Scan for the cell matching the given text and deliver its (x, y) coordinate at center. 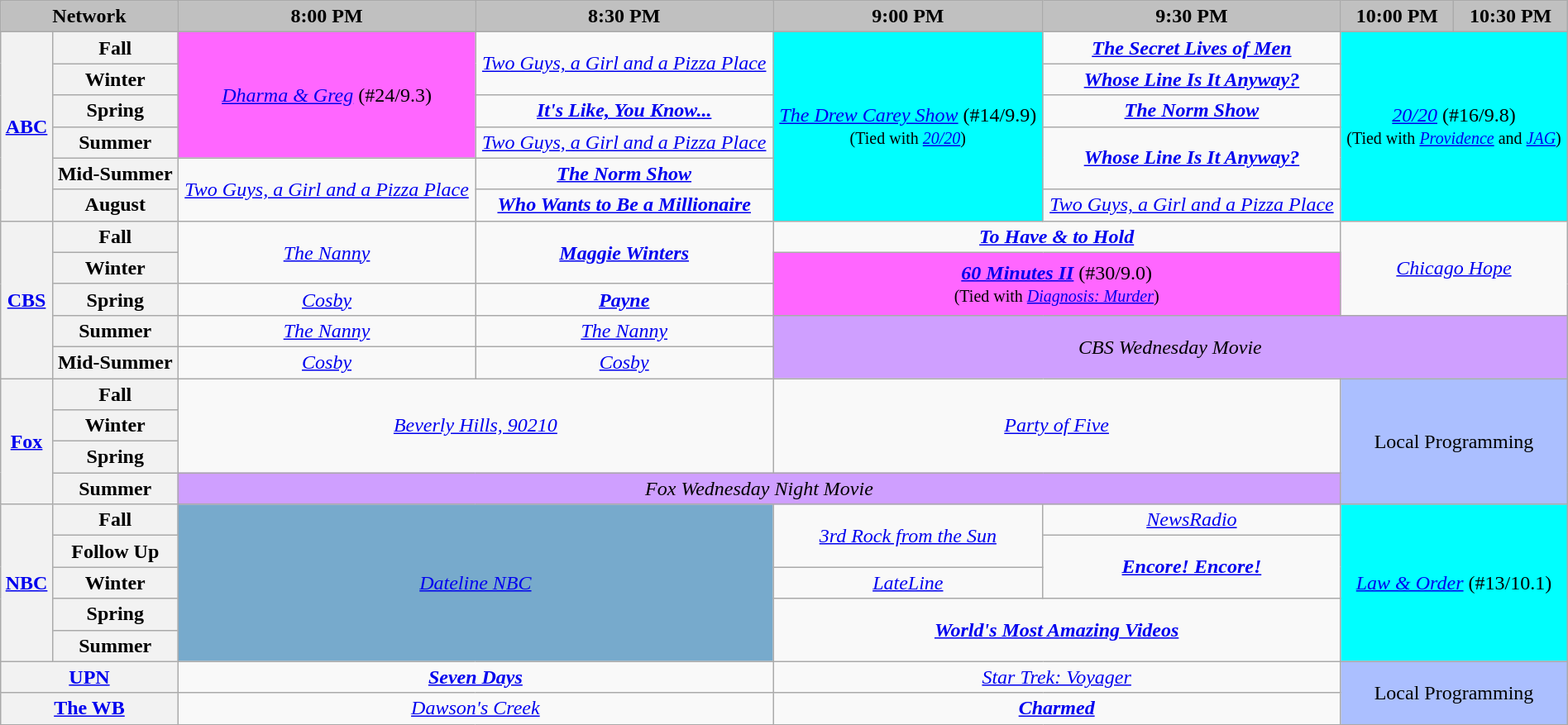
ABC (26, 126)
Dharma & Greg (#24/9.3) (327, 95)
It's Like, You Know... (624, 111)
Seven Days (475, 677)
Follow Up (115, 551)
10:00 PM (1398, 17)
CBS Wednesday Movie (1171, 346)
NewsRadio (1192, 520)
9:30 PM (1192, 17)
Fox (26, 441)
Maggie Winters (624, 252)
LateLine (908, 583)
Who Wants to Be a Millionaire (624, 205)
Chicago Hope (1454, 268)
20/20 (#16/9.8)(Tied with Providence and JAG) (1454, 126)
Charmed (1057, 708)
9:00 PM (908, 17)
60 Minutes II (#30/9.0)(Tied with Diagnosis: Murder) (1057, 284)
8:00 PM (327, 17)
The WB (89, 708)
August (115, 205)
To Have & to Hold (1057, 236)
Party of Five (1057, 426)
10:30 PM (1510, 17)
Dateline NBC (475, 583)
3rd Rock from the Sun (908, 536)
Payne (624, 299)
8:30 PM (624, 17)
Network (89, 17)
The Drew Carey Show (#14/9.9)(Tied with 20/20) (908, 126)
The Secret Lives of Men (1192, 48)
World's Most Amazing Videos (1057, 630)
Beverly Hills, 90210 (475, 426)
NBC (26, 583)
Encore! Encore! (1192, 567)
Law & Order (#13/10.1) (1454, 583)
Dawson's Creek (475, 708)
CBS (26, 299)
Star Trek: Voyager (1057, 677)
Fox Wednesday Night Movie (759, 489)
UPN (89, 677)
